Scan for the cell matching the given text and deliver its [x, y] coordinate at center. 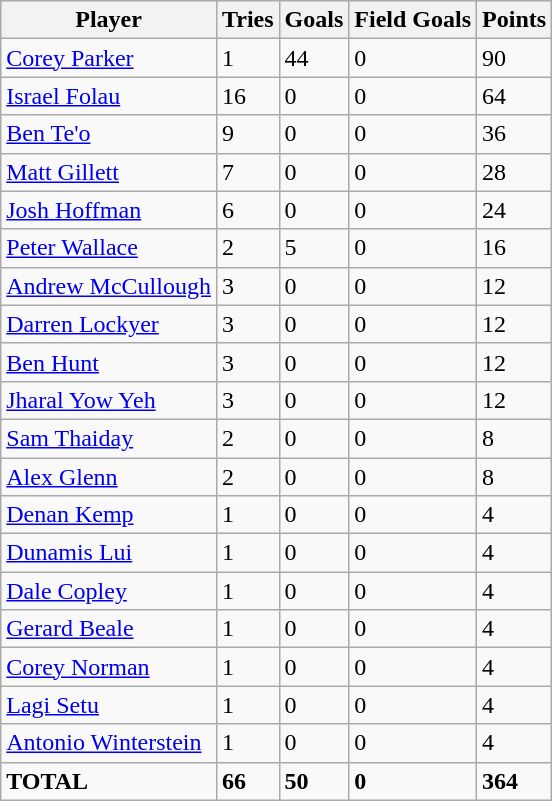
Player [109, 20]
24 [514, 210]
Antonio Winterstein [109, 743]
364 [514, 781]
Lagi Setu [109, 705]
66 [248, 781]
Josh Hoffman [109, 210]
Darren Lockyer [109, 324]
Points [514, 20]
Corey Norman [109, 667]
28 [514, 172]
Israel Folau [109, 96]
Goals [314, 20]
Matt Gillett [109, 172]
Ben Te'o [109, 134]
64 [514, 96]
TOTAL [109, 781]
Denan Kemp [109, 515]
5 [314, 248]
Andrew McCullough [109, 286]
Field Goals [413, 20]
7 [248, 172]
44 [314, 58]
9 [248, 134]
Dunamis Lui [109, 553]
Dale Copley [109, 591]
Jharal Yow Yeh [109, 400]
6 [248, 210]
Peter Wallace [109, 248]
Corey Parker [109, 58]
36 [514, 134]
Sam Thaiday [109, 438]
Ben Hunt [109, 362]
50 [314, 781]
90 [514, 58]
Alex Glenn [109, 477]
Tries [248, 20]
Gerard Beale [109, 629]
